Extract the [x, y] coordinate from the center of the cell holding the provided text.  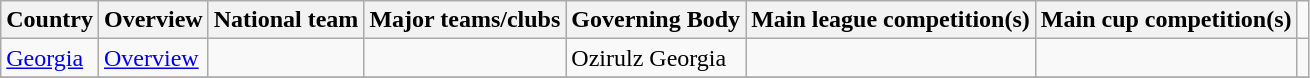
Country [50, 20]
Ozirulz Georgia [656, 58]
Major teams/clubs [465, 20]
National team [286, 20]
Georgia [50, 58]
Main league competition(s) [891, 20]
Main cup competition(s) [1166, 20]
Governing Body [656, 20]
